Identify which cell holds the provided text, then report its [X, Y] central coordinate. 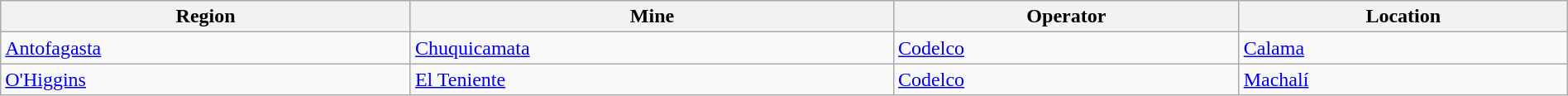
Calama [1403, 48]
O'Higgins [206, 79]
Location [1403, 17]
El Teniente [652, 79]
Region [206, 17]
Operator [1067, 17]
Antofagasta [206, 48]
Chuquicamata [652, 48]
Mine [652, 17]
Machalí [1403, 79]
